Output the (X, Y) coordinate of the center of the cell containing the given text.  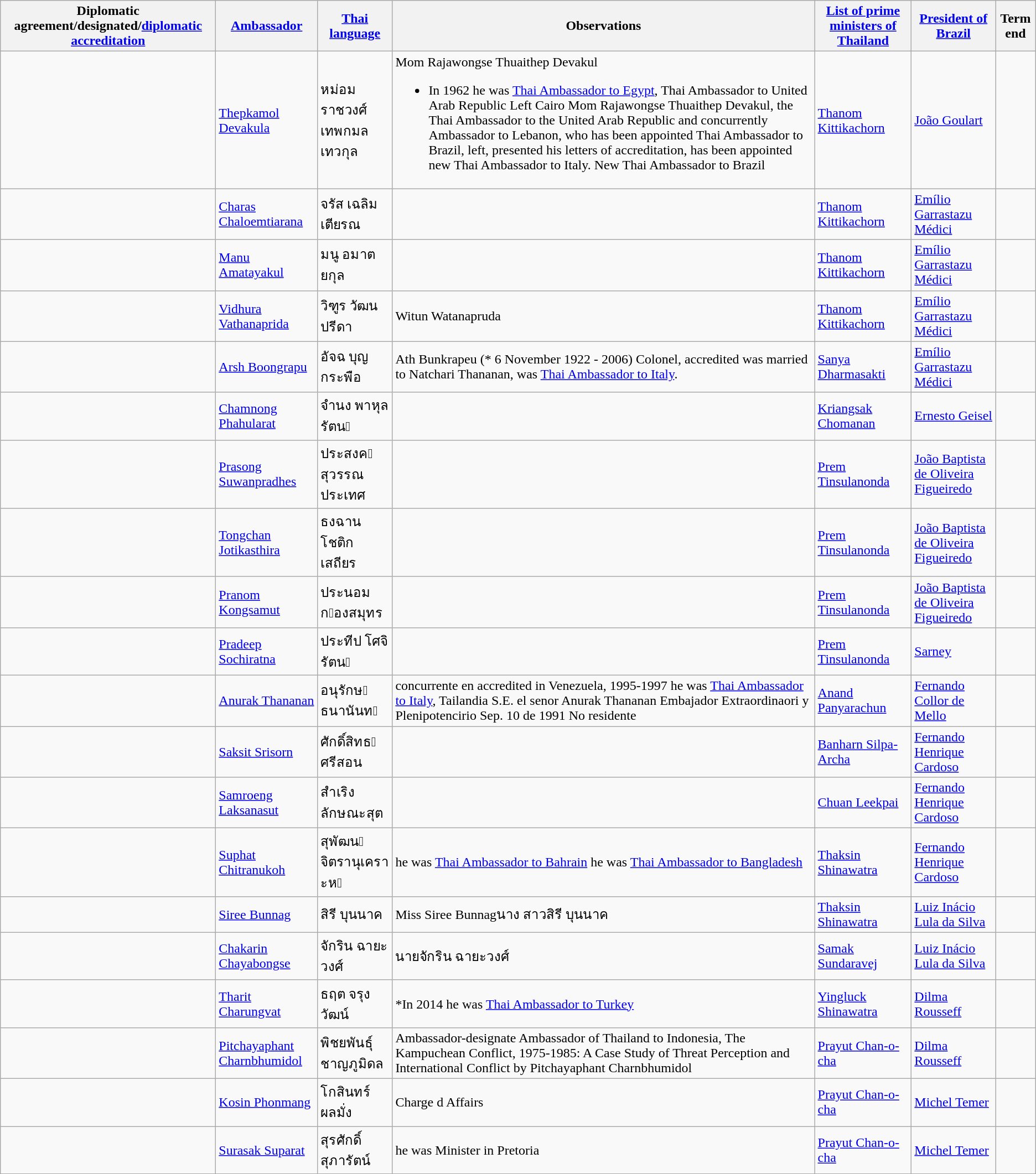
Samroeng Laksanasut (267, 803)
Chakarin Chayabongse (267, 956)
สุรศักดิ์ สุภารัตน์ (355, 1150)
*In 2014 he was Thai Ambassador to Turkey (603, 1004)
ประสงค สุวรรณประเทศ (355, 474)
Banharn Silpa-Archa (863, 751)
Pitchayaphant Charnbhumidol (267, 1053)
สุพัฒน จิตรานุเคราะห (355, 863)
ศักดิ์สิทธ ศรีสอน (355, 751)
หม่อมราชวงศ์เทพกมล เทวกุล (355, 120)
ธงฉาน โชติกเสถียร (355, 543)
President of Brazil (954, 26)
Pradeep Sochiratna (267, 651)
Anurak Thananan (267, 700)
he was Minister in Pretoria (603, 1150)
สิรี บุนนาค (355, 914)
Prasong Suwanpradhes (267, 474)
Charas Chaloemtiarana (267, 214)
Charge d Affairs (603, 1102)
Anand Panyarachun (863, 700)
Witun Watanapruda (603, 316)
จักริน ฉายะวงศ์ (355, 956)
Arsh Boongrapu (267, 367)
Ambassador (267, 26)
Miss Siree Bunnagนาง สาวสิรี บุนนาค (603, 914)
Thepkamol Devakula (267, 120)
Saksit Srisorn (267, 751)
ประทีป โศจิรัตน (355, 651)
Kosin Phonmang (267, 1102)
he was Thai Ambassador to Bahrain he was Thai Ambassador to Bangladesh (603, 863)
อัจฉ บุญกระพือ (355, 367)
Tongchan Jotikasthira (267, 543)
Samak Sundaravej (863, 956)
จํานง พาหุลรัตน (355, 416)
List of prime ministers of Thailand (863, 26)
Suphat Chitranukoh (267, 863)
Vidhura Vathanaprida (267, 316)
มนู อมาตยกุล (355, 265)
ธฤต จรุงวัฒน์ (355, 1004)
นายจักริน ฉายะวงศ์ (603, 956)
Yingluck Shinawatra (863, 1004)
Pranom Kongsamut (267, 602)
Term end (1016, 26)
วิฑูร วัฒนปรีดา (355, 316)
Chamnong Phahularat (267, 416)
โกสินทร์ ผลมั่ง (355, 1102)
พิชยพันธุ์ ชาญภูมิดล (355, 1053)
Sanya Dharmasakti (863, 367)
Chuan Leekpai (863, 803)
Kriangsak Chomanan (863, 416)
Thai language (355, 26)
Tharit Charungvat (267, 1004)
อนุรักษ ธนานันท (355, 700)
Fernando Collor de Mello (954, 700)
Sarney (954, 651)
จรัส เฉลิมเตียรณ (355, 214)
ประนอม กองสมุทร (355, 602)
Diplomatic agreement/designated/diplomatic accreditation (108, 26)
Manu Amatayakul (267, 265)
Observations (603, 26)
Siree Bunnag (267, 914)
João Goulart (954, 120)
Ernesto Geisel (954, 416)
สําเริง ลักษณะสุต (355, 803)
Ath Bunkrapeu (* 6 November 1922 - 2006) Colonel, accredited was married to Natchari Thananan, was Thai Ambassador to Italy. (603, 367)
Surasak Suparat (267, 1150)
